Extract the [X, Y] coordinate from the center of the cell holding the provided text.  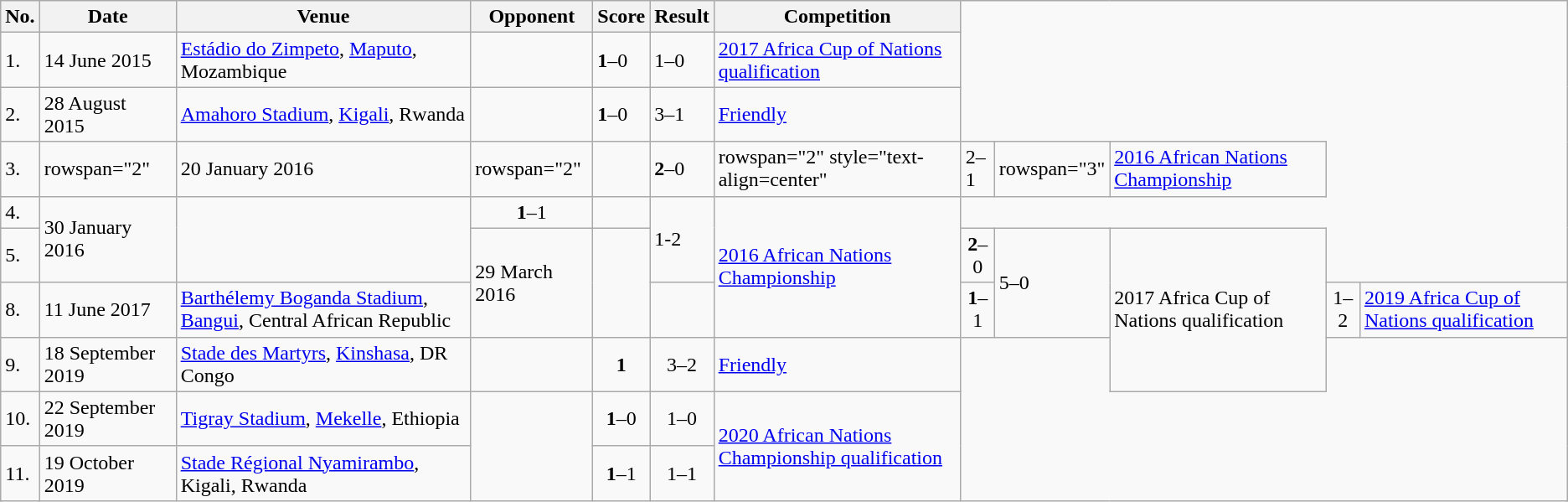
4. [20, 212]
2. [20, 114]
rowspan="3" [1052, 169]
11. [20, 473]
Date [107, 17]
3–1 [682, 114]
No. [20, 17]
3. [20, 169]
14 June 2015 [107, 60]
19 October 2019 [107, 473]
Opponent [532, 17]
11 June 2017 [107, 310]
10. [20, 419]
8. [20, 310]
Stade des Martyrs, Kinshasa, DR Congo [323, 364]
20 January 2016 [323, 169]
Competition [838, 17]
Venue [323, 17]
Stade Régional Nyamirambo, Kigali, Rwanda [323, 473]
29 March 2016 [532, 282]
1 [622, 364]
2019 Africa Cup of Nations qualification [1463, 310]
Tigray Stadium, Mekelle, Ethiopia [323, 419]
28 August 2015 [107, 114]
2–1 [977, 169]
Result [682, 17]
2020 African Nations Championship qualification [838, 446]
22 September 2019 [107, 419]
18 September 2019 [107, 364]
5. [20, 255]
Amahoro Stadium, Kigali, Rwanda [323, 114]
1. [20, 60]
9. [20, 364]
Score [622, 17]
1-2 [682, 240]
Estádio do Zimpeto, Maputo, Mozambique [323, 60]
3–2 [682, 364]
1–2 [1343, 310]
rowspan="2" style="text-align=center" [838, 169]
Barthélemy Boganda Stadium, Bangui, Central African Republic [323, 310]
5–0 [1052, 282]
30 January 2016 [107, 240]
